Pinpoint the cell where the given text exists, returning its (x, y) midpoint coordinate. 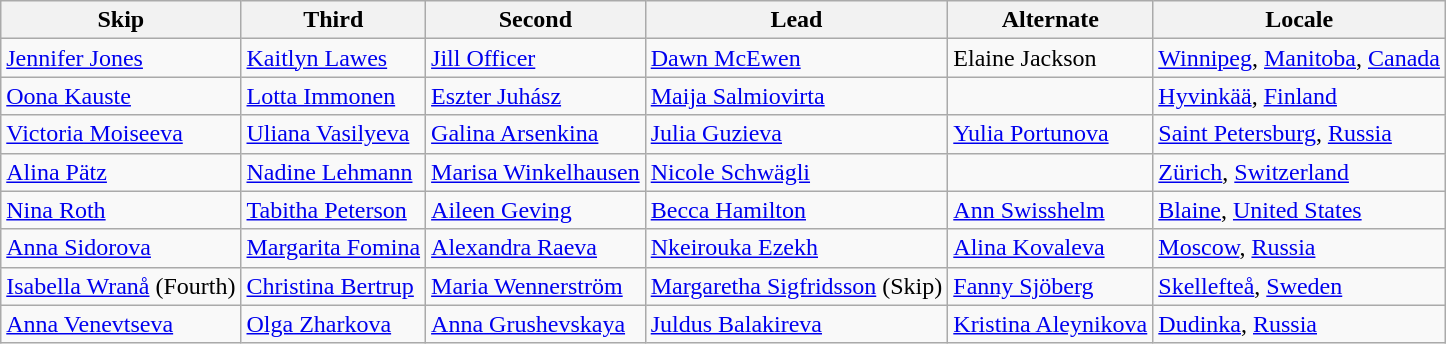
Anna Venevtseva (121, 324)
Alexandra Raeva (536, 248)
Margaretha Sigfridsson (Skip) (796, 286)
Kristina Aleynikova (1050, 324)
Aileen Geving (536, 210)
Nina Roth (121, 210)
Julia Guzieva (796, 134)
Third (334, 20)
Nadine Lehmann (334, 172)
Maria Wennerström (536, 286)
Locale (1300, 20)
Skellefteå, Sweden (1300, 286)
Eszter Juhász (536, 96)
Margarita Fomina (334, 248)
Kaitlyn Lawes (334, 58)
Lotta Immonen (334, 96)
Marisa Winkelhausen (536, 172)
Anna Sidorova (121, 248)
Maija Salmiovirta (796, 96)
Blaine, United States (1300, 210)
Anna Grushevskaya (536, 324)
Yulia Portunova (1050, 134)
Alina Kovaleva (1050, 248)
Elaine Jackson (1050, 58)
Alina Pätz (121, 172)
Tabitha Peterson (334, 210)
Oona Kauste (121, 96)
Hyvinkää, Finland (1300, 96)
Olga Zharkova (334, 324)
Saint Petersburg, Russia (1300, 134)
Skip (121, 20)
Fanny Sjöberg (1050, 286)
Dawn McEwen (796, 58)
Becca Hamilton (796, 210)
Uliana Vasilyeva (334, 134)
Moscow, Russia (1300, 248)
Second (536, 20)
Jennifer Jones (121, 58)
Alternate (1050, 20)
Lead (796, 20)
Juldus Balakireva (796, 324)
Victoria Moiseeva (121, 134)
Zürich, Switzerland (1300, 172)
Christina Bertrup (334, 286)
Nicole Schwägli (796, 172)
Winnipeg, Manitoba, Canada (1300, 58)
Dudinka, Russia (1300, 324)
Jill Officer (536, 58)
Ann Swisshelm (1050, 210)
Nkeirouka Ezekh (796, 248)
Isabella Wranå (Fourth) (121, 286)
Galina Arsenkina (536, 134)
